Provide the [X, Y] coordinate of the cell's center where the given text is located.  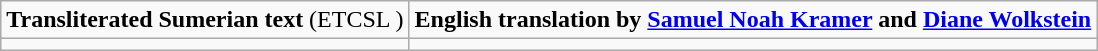
English translation by Samuel Noah Kramer and Diane Wolkstein [753, 20]
Transliterated Sumerian text (ETCSL ) [205, 20]
